Determine the (X, Y) coordinate at the center of the cell enclosing the given text.  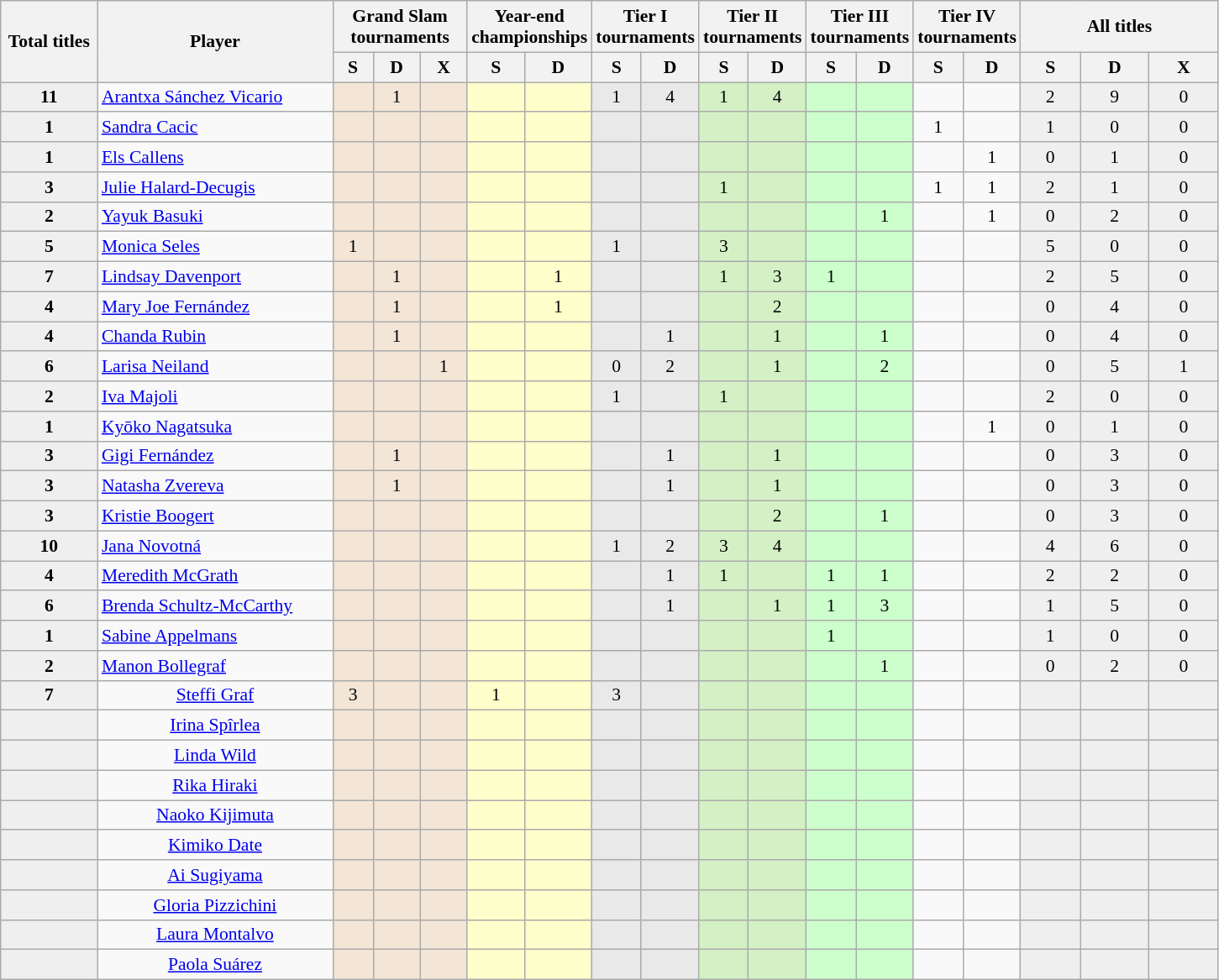
Kyōko Nagatsuka (215, 427)
Lindsay Davenport (215, 277)
Kimiko Date (215, 846)
Tier IItournaments (753, 27)
Naoko Kijimuta (215, 815)
Mary Joe Fernández (215, 307)
Julie Halard-Decugis (215, 187)
10 (49, 546)
Yayuk Basuki (215, 217)
Paola Suárez (215, 965)
All titles (1119, 27)
Arantxa Sánchez Vicario (215, 97)
Gigi Fernández (215, 456)
Monica Seles (215, 247)
Jana Novotná (215, 546)
Els Callens (215, 157)
Rika Hiraki (215, 785)
9 (1115, 97)
11 (49, 97)
Player (215, 42)
Grand Slamtournaments (400, 27)
Manon Bollegraf (215, 666)
Laura Montalvo (215, 935)
Sandra Cacic (215, 128)
Tier Itournaments (645, 27)
Larisa Neiland (215, 367)
Brenda Schultz-McCarthy (215, 606)
Sabine Appelmans (215, 636)
Steffi Graf (215, 695)
Irina Spîrlea (215, 726)
Ai Sugiyama (215, 875)
Natasha Zvereva (215, 486)
Chanda Rubin (215, 337)
Total titles (49, 42)
Tier IVtournaments (967, 27)
Meredith McGrath (215, 576)
Kristie Boogert (215, 516)
Tier IIItournaments (860, 27)
Year-endchampionships (529, 27)
Iva Majoli (215, 396)
Gloria Pizzichini (215, 905)
Linda Wild (215, 756)
